Return the [x, y] coordinate for the center point of the cell that contains the specified text.  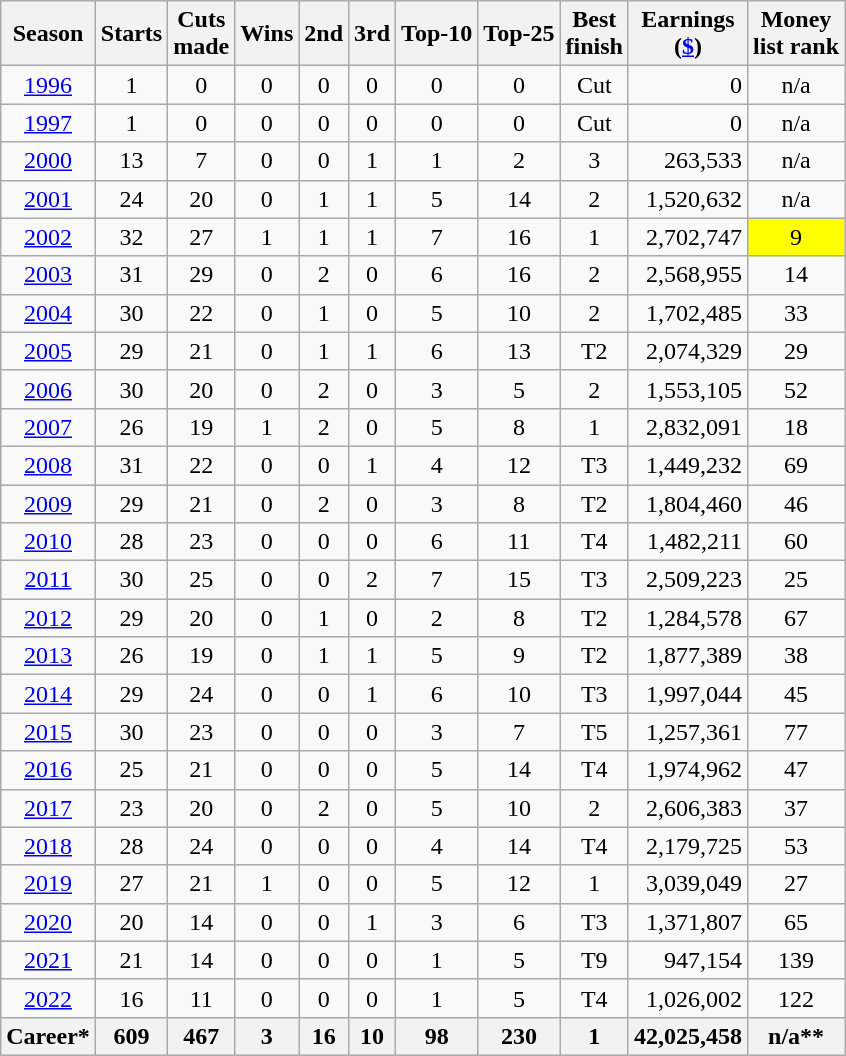
Cutsmade [202, 34]
2000 [48, 161]
2004 [48, 313]
3,039,049 [688, 884]
Top-25 [519, 34]
1,974,962 [688, 770]
1,877,389 [688, 656]
2021 [48, 960]
65 [796, 922]
T5 [594, 732]
Moneylist rank [796, 34]
42,025,458 [688, 1036]
Career* [48, 1036]
Top-10 [437, 34]
1,257,361 [688, 732]
1996 [48, 85]
45 [796, 694]
18 [796, 427]
60 [796, 542]
2012 [48, 618]
2013 [48, 656]
1,482,211 [688, 542]
2,832,091 [688, 427]
2009 [48, 503]
32 [131, 237]
33 [796, 313]
2007 [48, 427]
1,284,578 [688, 618]
2005 [48, 351]
263,533 [688, 161]
Wins [267, 34]
2,179,725 [688, 846]
3rd [372, 34]
139 [796, 960]
2015 [48, 732]
2nd [324, 34]
2011 [48, 580]
38 [796, 656]
47 [796, 770]
69 [796, 465]
1,997,044 [688, 694]
947,154 [688, 960]
37 [796, 808]
122 [796, 998]
2003 [48, 275]
2,606,383 [688, 808]
53 [796, 846]
15 [519, 580]
1,371,807 [688, 922]
2006 [48, 389]
609 [131, 1036]
T9 [594, 960]
67 [796, 618]
1,520,632 [688, 199]
2020 [48, 922]
2002 [48, 237]
2,702,747 [688, 237]
2017 [48, 808]
2010 [48, 542]
77 [796, 732]
2016 [48, 770]
1,804,460 [688, 503]
2008 [48, 465]
1,702,485 [688, 313]
467 [202, 1036]
Season [48, 34]
1,553,105 [688, 389]
Bestfinish [594, 34]
52 [796, 389]
2001 [48, 199]
230 [519, 1036]
2018 [48, 846]
2,074,329 [688, 351]
1,026,002 [688, 998]
2,568,955 [688, 275]
1997 [48, 123]
n/a** [796, 1036]
Earnings($) [688, 34]
2019 [48, 884]
98 [437, 1036]
1,449,232 [688, 465]
46 [796, 503]
2022 [48, 998]
Starts [131, 34]
2014 [48, 694]
2,509,223 [688, 580]
